Determine the (x, y) coordinate at the center of the cell enclosing the given text.  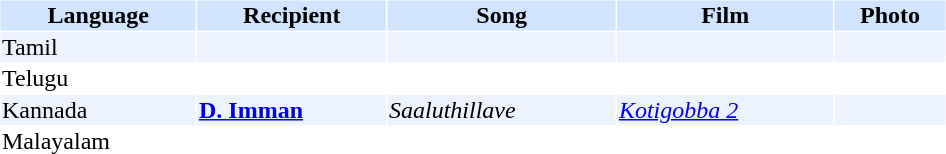
Recipient (292, 15)
Kotigobba 2 (725, 110)
Language (98, 15)
Saaluthillave (502, 110)
Tamil (98, 47)
Kannada (98, 110)
Film (725, 15)
Song (502, 15)
Photo (890, 15)
Telugu (98, 79)
D. Imman (292, 110)
